Find where the given text appears and provide that cell's center as [X, Y] coordinate. 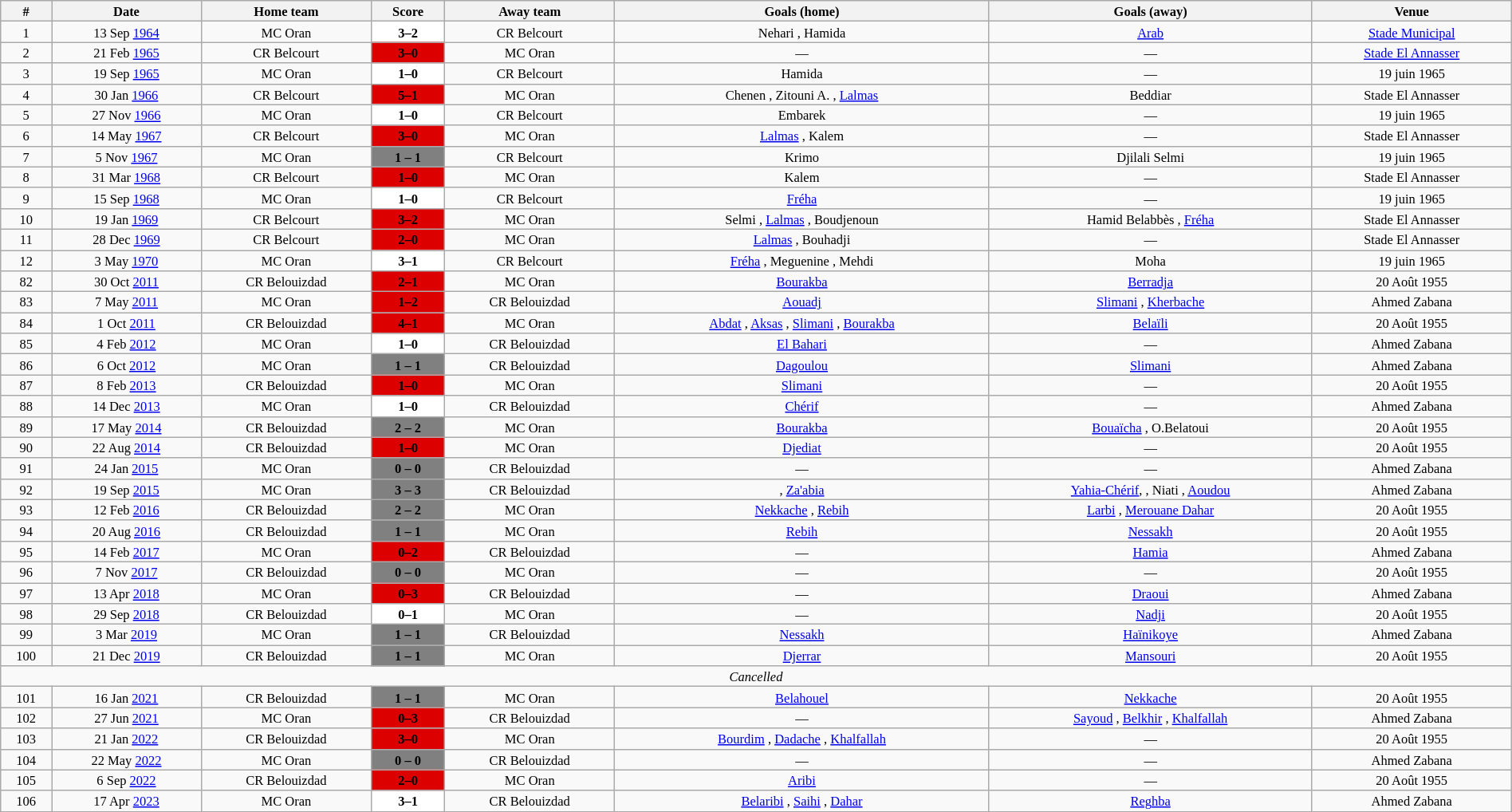
104 [26, 759]
92 [26, 489]
Dagoulou [802, 365]
Hamia [1150, 551]
6 Sep 2022 [126, 780]
21 Dec 2019 [126, 656]
Kalem [802, 177]
Rebih [802, 530]
Aribi [802, 780]
Lalmas , Kalem [802, 136]
5 Nov 1967 [126, 156]
Moha [1150, 261]
Belahouel [802, 697]
15 Sep 1968 [126, 198]
Nehari , Hamida [802, 32]
31 Mar 1968 [126, 177]
Score [408, 11]
17 May 2014 [126, 427]
2 [26, 53]
Yahia-Chérif, , Niati , Aoudou [1150, 489]
17 Apr 2023 [126, 801]
Nekkache [1150, 697]
30 Oct 2011 [126, 282]
Mansouri [1150, 656]
Home team [285, 11]
16 Jan 2021 [126, 697]
Bouaïcha , O.Belatoui [1150, 427]
Berradja [1150, 282]
19 Sep 1965 [126, 73]
Slimani , Kherbache [1150, 302]
14 Dec 2013 [126, 406]
Stade Municipal [1412, 32]
97 [26, 593]
1–2 [408, 302]
103 [26, 739]
8 Feb 2013 [126, 385]
7 May 2011 [126, 302]
13 Sep 1964 [126, 32]
94 [26, 530]
Haïnikoye [1150, 635]
4 Feb 2012 [126, 344]
14 May 1967 [126, 136]
Bourdim , Dadache , Khalfallah [802, 739]
102 [26, 718]
Abdat , Aksas , Slimani , Bourakba [802, 323]
12 [26, 261]
106 [26, 801]
Chérif [802, 406]
84 [26, 323]
Selmi , Lalmas , Boudjenoun [802, 219]
Goals (home) [802, 11]
Chenen , Zitouni A. , Lalmas [802, 94]
# [26, 11]
89 [26, 427]
5 [26, 115]
Belaribi , Saihi , Dahar [802, 801]
8 [26, 177]
Hamida [802, 73]
5–1 [408, 94]
Krimo [802, 156]
95 [26, 551]
Goals (away) [1150, 11]
Fréha , Meguenine , Mehdi [802, 261]
2–1 [408, 282]
98 [26, 614]
0–2 [408, 551]
3 Mar 2019 [126, 635]
105 [26, 780]
Away team [530, 11]
27 Nov 1966 [126, 115]
7 Nov 2017 [126, 572]
0–1 [408, 614]
Venue [1412, 11]
Arab [1150, 32]
29 Sep 2018 [126, 614]
21 Jan 2022 [126, 739]
86 [26, 365]
30 Jan 1966 [126, 94]
Cancelled [756, 676]
96 [26, 572]
Reghba [1150, 801]
85 [26, 344]
Djediat [802, 447]
99 [26, 635]
100 [26, 656]
91 [26, 468]
6 Oct 2012 [126, 365]
24 Jan 2015 [126, 468]
19 Jan 1969 [126, 219]
Fréha [802, 198]
Djerrar [802, 656]
27 Jun 2021 [126, 718]
3 May 1970 [126, 261]
Lalmas , Bouhadji [802, 239]
Hamid Belabbès , Fréha [1150, 219]
6 [26, 136]
22 May 2022 [126, 759]
Embarek [802, 115]
14 Feb 2017 [126, 551]
4 [26, 94]
82 [26, 282]
3 – 3 [408, 489]
Draoui [1150, 593]
Nadji [1150, 614]
87 [26, 385]
20 Aug 2016 [126, 530]
Beddiar [1150, 94]
12 Feb 2016 [126, 510]
El Bahari [802, 344]
101 [26, 697]
21 Feb 1965 [126, 53]
83 [26, 302]
9 [26, 198]
11 [26, 239]
Sayoud , Belkhir , Khalfallah [1150, 718]
28 Dec 1969 [126, 239]
13 Apr 2018 [126, 593]
Nekkache , Rebih [802, 510]
93 [26, 510]
7 [26, 156]
Aouadj [802, 302]
3 [26, 73]
, Za'abia [802, 489]
Belaïli [1150, 323]
90 [26, 447]
Date [126, 11]
1 [26, 32]
22 Aug 2014 [126, 447]
1 Oct 2011 [126, 323]
4–1 [408, 323]
10 [26, 219]
Djilali Selmi [1150, 156]
19 Sep 2015 [126, 489]
88 [26, 406]
Larbi , Merouane Dahar [1150, 510]
